Provide the (x, y) coordinate of the cell's center where the given text is located.  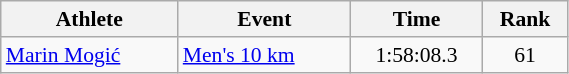
61 (525, 55)
Athlete (90, 19)
Men's 10 km (264, 55)
Time (416, 19)
Rank (525, 19)
Marin Mogić (90, 55)
1:58:08.3 (416, 55)
Event (264, 19)
